Identify which cell holds the provided text, then report its [x, y] central coordinate. 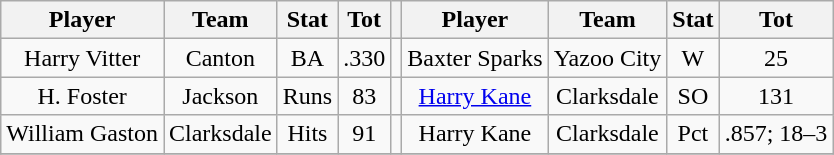
91 [364, 134]
.330 [364, 58]
W [693, 58]
BA [307, 58]
25 [776, 58]
Harry Vitter [82, 58]
SO [693, 96]
131 [776, 96]
Yazoo City [608, 58]
H. Foster [82, 96]
Canton [221, 58]
Baxter Sparks [475, 58]
William Gaston [82, 134]
Runs [307, 96]
.857; 18–3 [776, 134]
Pct [693, 134]
83 [364, 96]
Jackson [221, 96]
Hits [307, 134]
